Return (x, y) of the center of cell containing provided text 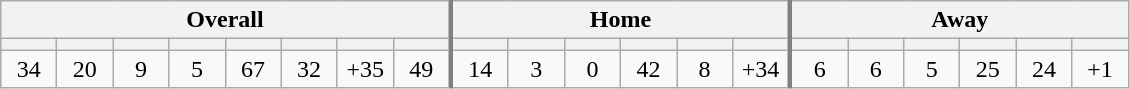
32 (309, 69)
42 (648, 69)
+34 (762, 69)
9 (141, 69)
Away (959, 20)
49 (422, 69)
Overall (226, 20)
20 (85, 69)
24 (1044, 69)
14 (480, 69)
0 (592, 69)
25 (988, 69)
Home (620, 20)
3 (536, 69)
+1 (1100, 69)
+35 (365, 69)
67 (253, 69)
8 (704, 69)
34 (29, 69)
